Pinpoint the cell where the given text exists, returning its (X, Y) midpoint coordinate. 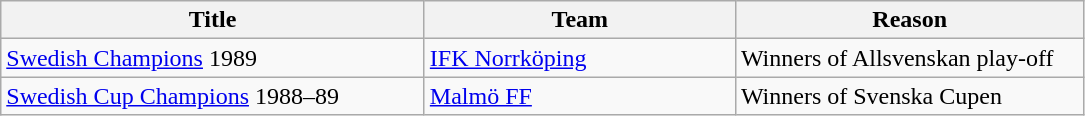
Winners of Allsvenskan play-off (910, 58)
Malmö FF (580, 96)
Swedish Champions 1989 (213, 58)
Swedish Cup Champions 1988–89 (213, 96)
IFK Norrköping (580, 58)
Reason (910, 20)
Team (580, 20)
Title (213, 20)
Winners of Svenska Cupen (910, 96)
